Return [x, y] of the center of cell containing provided text 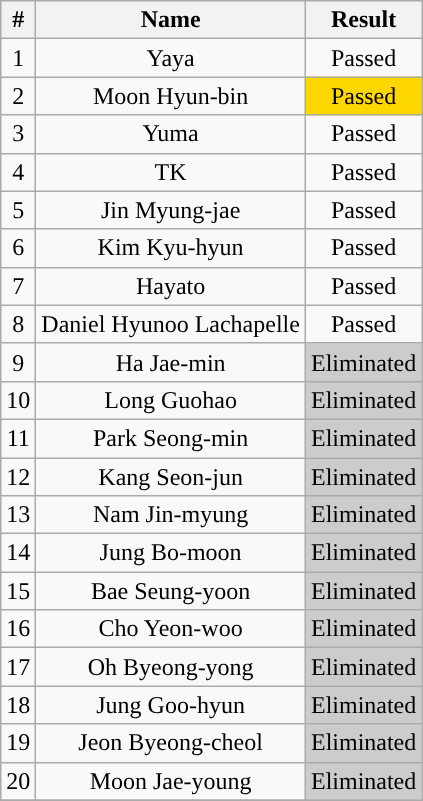
6 [18, 248]
20 [18, 781]
2 [18, 96]
Oh Byeong-yong [171, 667]
Jung Bo-moon [171, 553]
Jeon Byeong-cheol [171, 743]
Park Seong-min [171, 438]
Bae Seung-yoon [171, 591]
Hayato [171, 286]
8 [18, 324]
16 [18, 629]
18 [18, 705]
Long Guohao [171, 400]
19 [18, 743]
Yaya [171, 58]
Jung Goo-hyun [171, 705]
Jin Myung-jae [171, 210]
Kim Kyu-hyun [171, 248]
1 [18, 58]
14 [18, 553]
5 [18, 210]
Daniel Hyunoo Lachapelle [171, 324]
Ha Jae-min [171, 362]
7 [18, 286]
10 [18, 400]
11 [18, 438]
Cho Yeon-woo [171, 629]
3 [18, 134]
15 [18, 591]
4 [18, 172]
Moon Jae-young [171, 781]
Moon Hyun-bin [171, 96]
# [18, 20]
9 [18, 362]
Kang Seon-jun [171, 477]
Nam Jin-myung [171, 515]
12 [18, 477]
Yuma [171, 134]
13 [18, 515]
Result [363, 20]
TK [171, 172]
Name [171, 20]
17 [18, 667]
